Provide the [X, Y] coordinate of the cell's center where the given text is located.  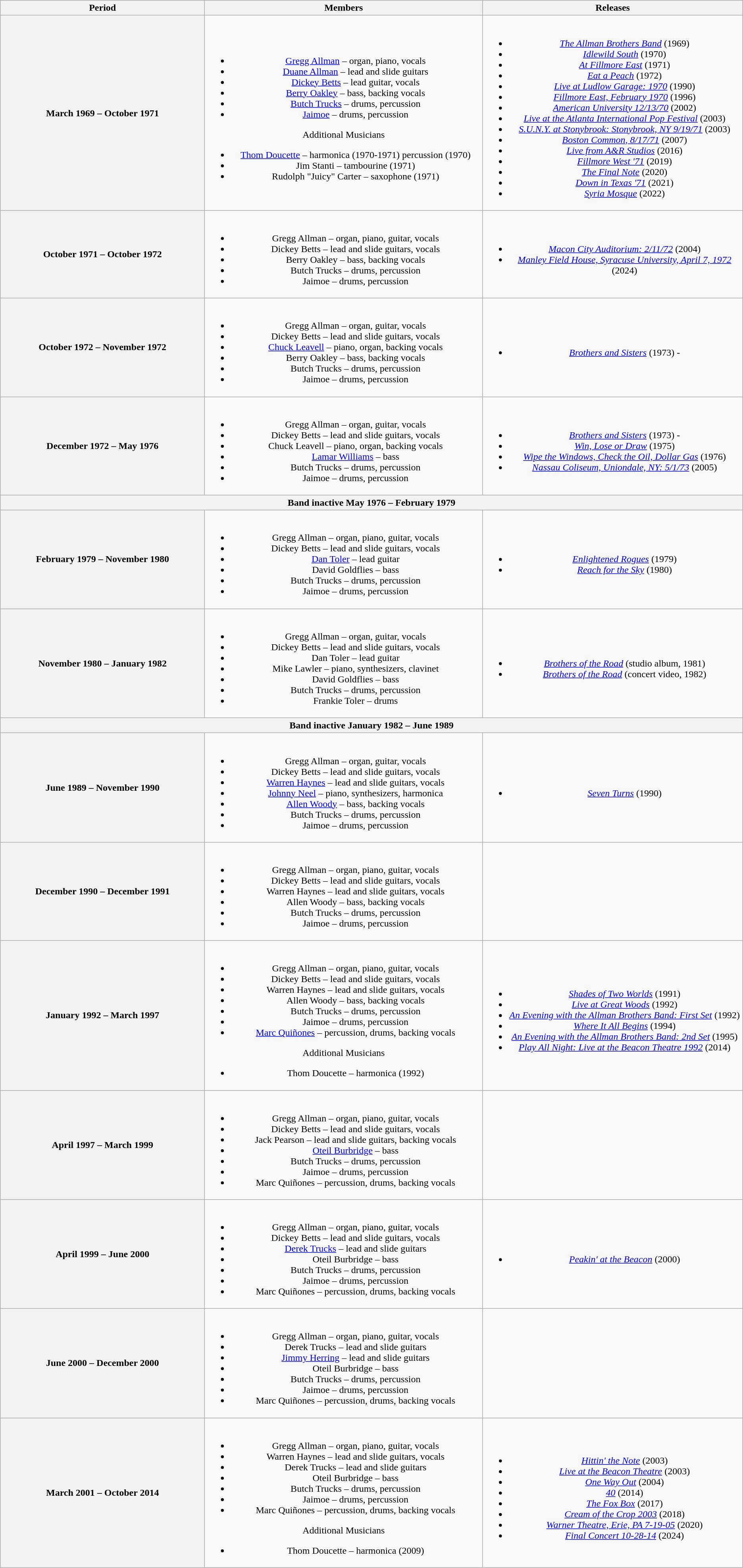
Period [102, 8]
December 1972 – May 1976 [102, 446]
Releases [613, 8]
Enlightened Rogues (1979)Reach for the Sky (1980) [613, 559]
January 1992 – March 1997 [102, 1015]
October 1971 – October 1972 [102, 254]
Seven Turns (1990) [613, 788]
Brothers and Sisters (1973) - [613, 347]
Brothers of the Road (studio album, 1981)Brothers of the Road (concert video, 1982) [613, 663]
June 2000 – December 2000 [102, 1363]
Members [344, 8]
Peakin' at the Beacon (2000) [613, 1254]
Brothers and Sisters (1973) - Win, Lose or Draw (1975)Wipe the Windows, Check the Oil, Dollar Gas (1976)Nassau Coliseum, Uniondale, NY: 5/1/73 (2005) [613, 446]
October 1972 – November 1972 [102, 347]
April 1999 – June 2000 [102, 1254]
Band inactive January 1982 – June 1989 [371, 725]
Band inactive May 1976 – February 1979 [371, 503]
February 1979 – November 1980 [102, 559]
March 2001 – October 2014 [102, 1493]
April 1997 – March 1999 [102, 1145]
Macon City Auditorium: 2/11/72 (2004)Manley Field House, Syracuse University, April 7, 1972 (2024) [613, 254]
June 1989 – November 1990 [102, 788]
December 1990 – December 1991 [102, 891]
March 1969 – October 1971 [102, 113]
November 1980 – January 1982 [102, 663]
